Identify which cell holds the provided text, then report its [X, Y] central coordinate. 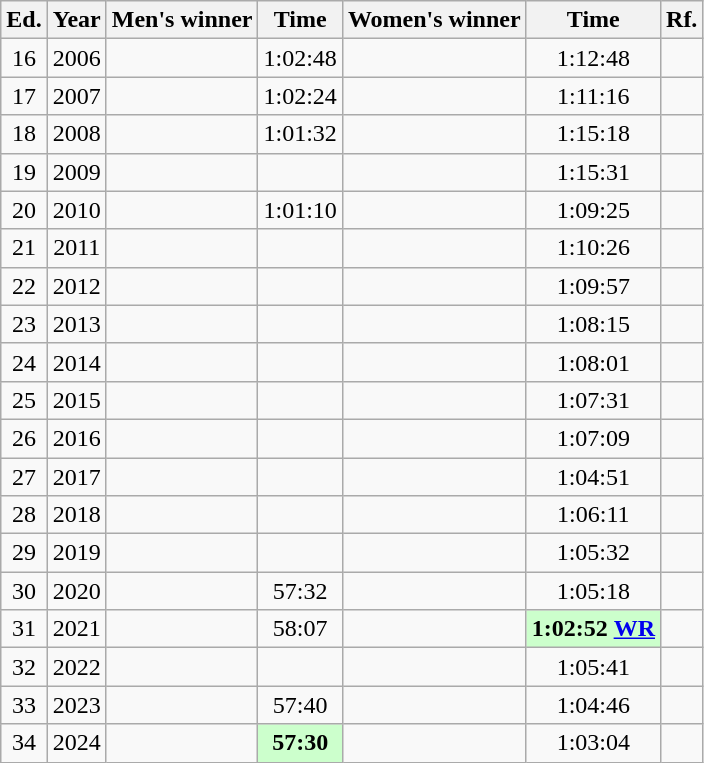
1:02:48 [300, 58]
Men's winner [182, 20]
1:01:32 [300, 134]
2008 [76, 134]
2007 [76, 96]
Rf. [682, 20]
2020 [76, 591]
1:02:24 [300, 96]
2011 [76, 248]
19 [24, 172]
2006 [76, 58]
1:09:57 [593, 286]
17 [24, 96]
2022 [76, 667]
2015 [76, 400]
57:32 [300, 591]
1:05:32 [593, 553]
2018 [76, 515]
1:06:11 [593, 515]
1:12:48 [593, 58]
1:04:51 [593, 477]
32 [24, 667]
21 [24, 248]
57:30 [300, 743]
1:10:26 [593, 248]
18 [24, 134]
1:01:10 [300, 210]
20 [24, 210]
1:02:52 WR [593, 629]
33 [24, 705]
1:08:01 [593, 362]
24 [24, 362]
22 [24, 286]
2014 [76, 362]
2017 [76, 477]
2012 [76, 286]
26 [24, 438]
1:04:46 [593, 705]
Ed. [24, 20]
1:05:18 [593, 591]
30 [24, 591]
2021 [76, 629]
Women's winner [434, 20]
25 [24, 400]
34 [24, 743]
2024 [76, 743]
1:07:09 [593, 438]
27 [24, 477]
1:08:15 [593, 324]
1:15:18 [593, 134]
1:09:25 [593, 210]
2023 [76, 705]
29 [24, 553]
1:07:31 [593, 400]
1:03:04 [593, 743]
58:07 [300, 629]
1:15:31 [593, 172]
2013 [76, 324]
2019 [76, 553]
2009 [76, 172]
2016 [76, 438]
1:05:41 [593, 667]
Year [76, 20]
28 [24, 515]
16 [24, 58]
31 [24, 629]
57:40 [300, 705]
2010 [76, 210]
1:11:16 [593, 96]
23 [24, 324]
